Identify which cell holds the provided text, then report its [x, y] central coordinate. 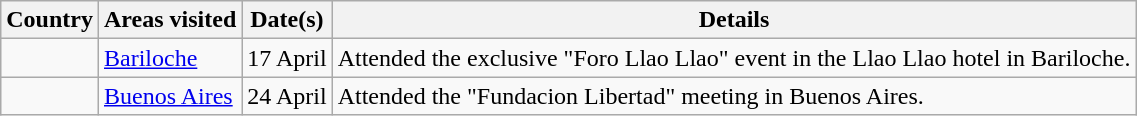
Attended the "Fundacion Libertad" meeting in Buenos Aires. [734, 96]
Country [50, 20]
Details [734, 20]
Date(s) [287, 20]
Buenos Aires [170, 96]
Bariloche [170, 58]
Attended the exclusive "Foro Llao Llao" event in the Llao Llao hotel in Bariloche. [734, 58]
24 April [287, 96]
17 April [287, 58]
Areas visited [170, 20]
